From the cell containing the given text, extract its center point as (x, y) coordinate. 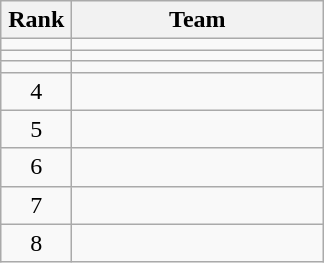
6 (36, 167)
7 (36, 205)
8 (36, 243)
Team (198, 20)
4 (36, 91)
Rank (36, 20)
5 (36, 129)
